From the cell containing the given text, extract its center point as (X, Y) coordinate. 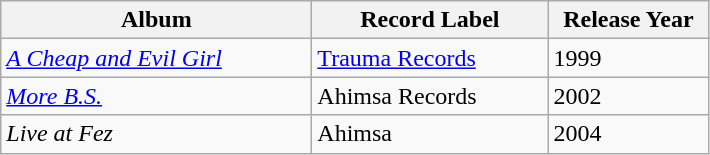
Trauma Records (430, 58)
Ahimsa (430, 134)
Record Label (430, 20)
A Cheap and Evil Girl (156, 58)
More B.S. (156, 96)
2002 (628, 96)
Album (156, 20)
Ahimsa Records (430, 96)
Release Year (628, 20)
2004 (628, 134)
Live at Fez (156, 134)
1999 (628, 58)
